Search for the cell housing the specified text and yield its [x, y] center coordinate. 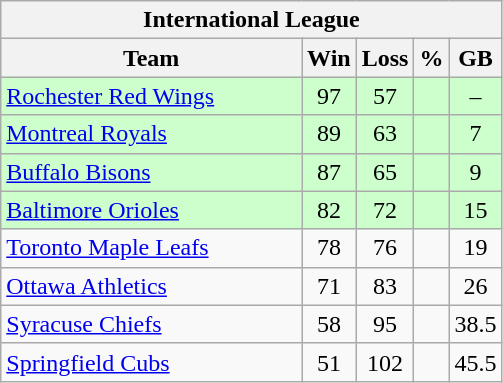
38.5 [476, 324]
Syracuse Chiefs [152, 324]
15 [476, 210]
51 [330, 362]
Toronto Maple Leafs [152, 248]
76 [385, 248]
Montreal Royals [152, 134]
Win [330, 58]
89 [330, 134]
9 [476, 172]
82 [330, 210]
95 [385, 324]
87 [330, 172]
Baltimore Orioles [152, 210]
57 [385, 96]
Ottawa Athletics [152, 286]
63 [385, 134]
45.5 [476, 362]
– [476, 96]
International League [252, 20]
83 [385, 286]
Loss [385, 58]
26 [476, 286]
Rochester Red Wings [152, 96]
72 [385, 210]
GB [476, 58]
97 [330, 96]
71 [330, 286]
Team [152, 58]
78 [330, 248]
102 [385, 362]
58 [330, 324]
7 [476, 134]
Buffalo Bisons [152, 172]
% [432, 58]
Springfield Cubs [152, 362]
65 [385, 172]
19 [476, 248]
